Provide the [x, y] coordinate of the cell's center where the given text is located.  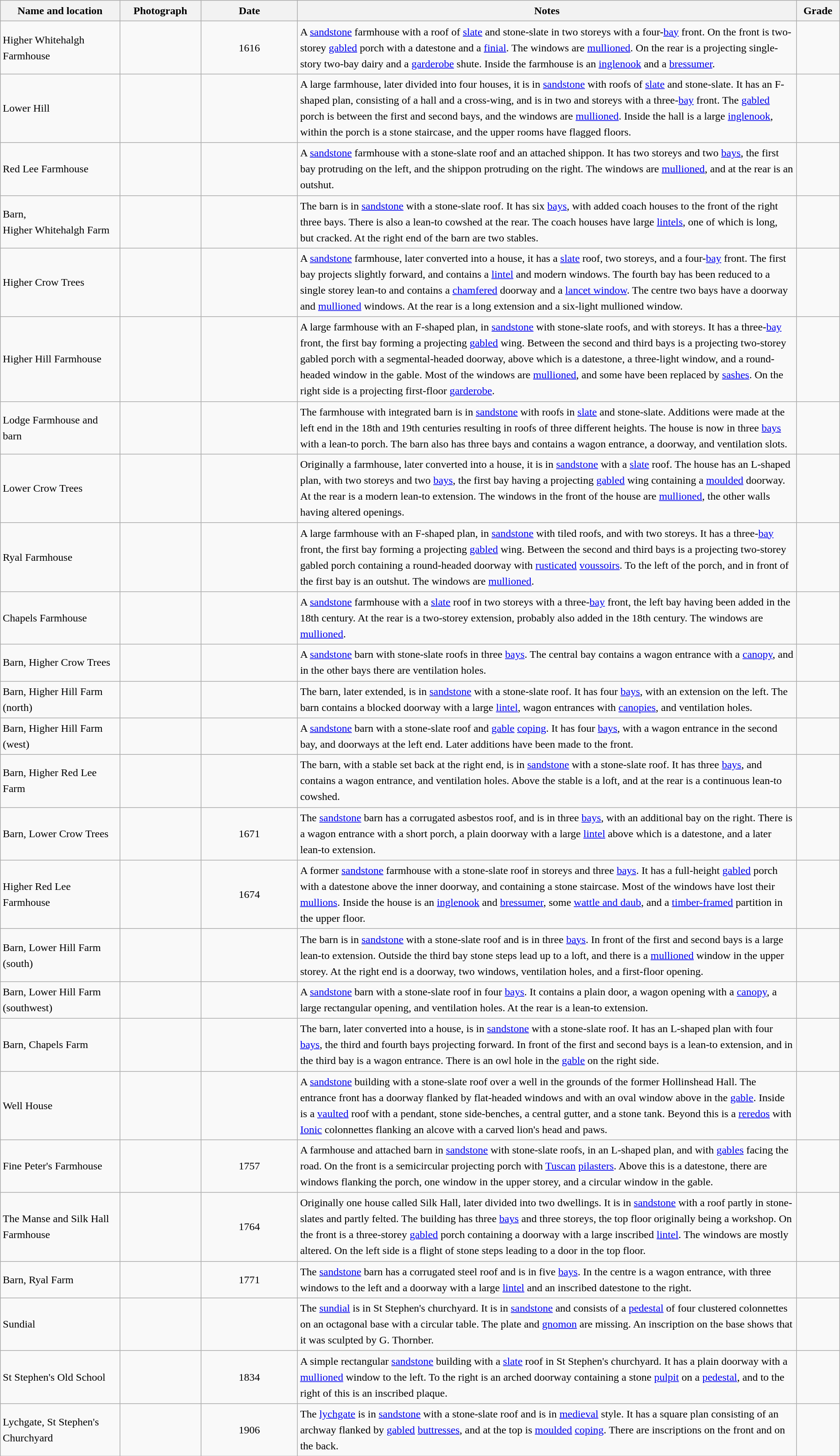
Barn, Higher Hill Farm (west) [60, 736]
Chapels Farmhouse [60, 617]
St Stephen's Old School [60, 1377]
Well House [60, 1106]
1906 [249, 1430]
Barn,Higher Whitehalgh Farm [60, 221]
1764 [249, 1227]
Higher Hill Farmhouse [60, 359]
Sundial [60, 1324]
Barn, Lower Crow Trees [60, 834]
1671 [249, 834]
Lychgate, St Stephen's Churchyard [60, 1430]
Barn, Ryal Farm [60, 1279]
1674 [249, 895]
Barn, Higher Crow Trees [60, 663]
Barn, Chapels Farm [60, 1044]
1616 [249, 48]
1834 [249, 1377]
Higher Whitehalgh Farmhouse [60, 48]
Barn, Higher Hill Farm (north) [60, 700]
Barn, Higher Red Lee Farm [60, 781]
Barn, Lower Hill Farm (southwest) [60, 1000]
Lower Crow Trees [60, 488]
1771 [249, 1279]
Photograph [160, 11]
Notes [547, 11]
Barn, Lower Hill Farm (south) [60, 955]
Date [249, 11]
1757 [249, 1166]
Lodge Farmhouse and barn [60, 428]
Higher Red Lee Farmhouse [60, 895]
The Manse and Silk Hall Farmhouse [60, 1227]
Lower Hill [60, 108]
Fine Peter's Farmhouse [60, 1166]
Red Lee Farmhouse [60, 169]
Grade [818, 11]
Higher Crow Trees [60, 283]
Ryal Farmhouse [60, 557]
Name and location [60, 11]
